Find where the given text appears and provide that cell's center as [X, Y] coordinate. 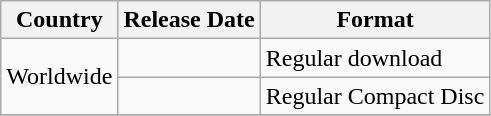
Format [375, 20]
Worldwide [60, 77]
Regular Compact Disc [375, 96]
Release Date [189, 20]
Regular download [375, 58]
Country [60, 20]
